Scan for the cell matching the given text and deliver its [X, Y] coordinate at center. 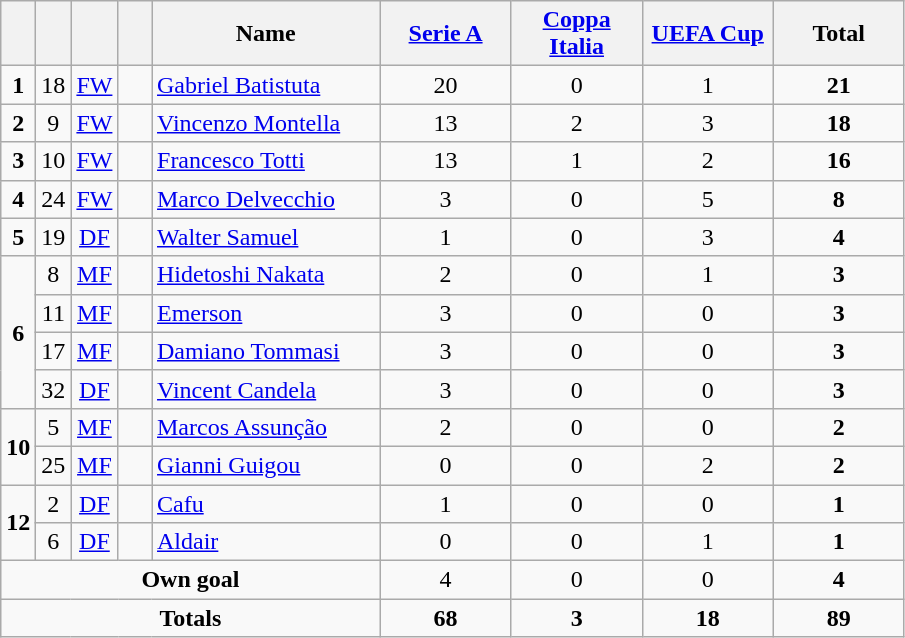
25 [54, 465]
16 [838, 161]
Damiano Tommasi [266, 351]
21 [838, 85]
12 [18, 522]
24 [54, 199]
UEFA Cup [708, 34]
32 [54, 389]
Vincenzo Montella [266, 123]
9 [54, 123]
Serie A [446, 34]
Walter Samuel [266, 237]
Coppa Italia [576, 34]
Hidetoshi Nakata [266, 275]
Emerson [266, 313]
Totals [190, 618]
17 [54, 351]
Name [266, 34]
Francesco Totti [266, 161]
Own goal [190, 580]
20 [446, 85]
89 [838, 618]
Gianni Guigou [266, 465]
Gabriel Batistuta [266, 85]
Vincent Candela [266, 389]
Aldair [266, 542]
Marcos Assunção [266, 427]
Total [838, 34]
19 [54, 237]
Marco Delvecchio [266, 199]
68 [446, 618]
11 [54, 313]
Cafu [266, 503]
